Locate the cell with the specified text and output its [x, y] center coordinate. 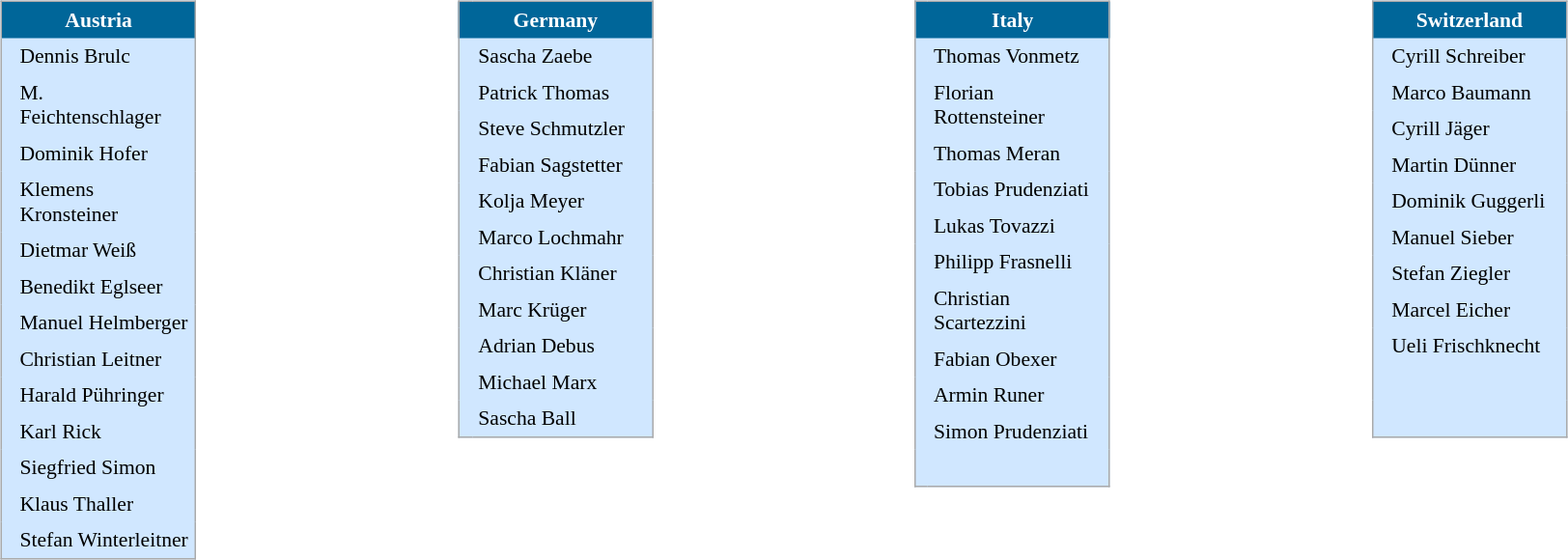
Dietmar Weiß [104, 250]
Marco Baumann [1475, 93]
Marco Lochmahr [562, 238]
Harald Pühringer [104, 395]
M. Feichtenschlager [104, 104]
Philipp Frasnelli [1019, 262]
Karl Rick [104, 432]
Thomas Meran [1019, 154]
Simon Prudenziati [1019, 432]
Marcel Eicher [1475, 310]
Steve Schmutzler [562, 128]
Manuel Helmberger [104, 323]
Thomas Vonmetz [1019, 57]
Ueli Frischknecht [1475, 347]
Marc Krüger [562, 310]
Stefan Ziegler [1475, 273]
Sascha Zaebe [562, 57]
Klaus Thaller [104, 504]
Christian Leitner [104, 359]
Kolja Meyer [562, 202]
Armin Runer [1019, 395]
Siegfried Simon [104, 468]
Christian Scartezzini [1019, 311]
Florian Rottensteiner [1019, 104]
Tobias Prudenziati [1019, 190]
Michael Marx [562, 382]
Christian Kläner [562, 273]
Dominik Guggerli [1475, 202]
Adrian Debus [562, 347]
Benedikt Eglseer [104, 287]
Cyrill Schreiber [1475, 57]
Italy [1012, 19]
Dominik Hofer [104, 154]
Patrick Thomas [562, 93]
Fabian Obexer [1019, 359]
Lukas Tovazzi [1019, 226]
Manuel Sieber [1475, 238]
Switzerland [1470, 19]
Cyrill Jäger [1475, 128]
Klemens Kronsteiner [104, 203]
Dennis Brulc [104, 57]
Sascha Ball [562, 418]
Fabian Sagstetter [562, 165]
Germany [556, 19]
Austria [98, 19]
Martin Dünner [1475, 165]
Stefan Winterleitner [104, 540]
